Pinpoint the cell where the given text exists, returning its (x, y) midpoint coordinate. 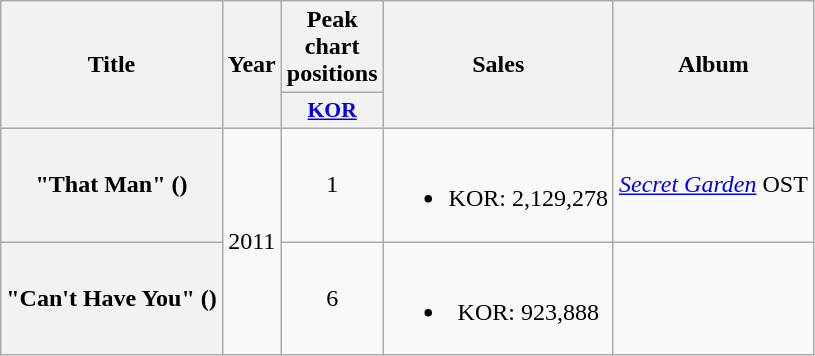
KOR (332, 111)
Secret Garden OST (713, 184)
KOR: 2,129,278 (498, 184)
KOR: 923,888 (498, 298)
Peak chart positions (332, 47)
"Can't Have You" () (112, 298)
Title (112, 65)
2011 (252, 241)
Sales (498, 65)
6 (332, 298)
Album (713, 65)
1 (332, 184)
Year (252, 65)
"That Man" () (112, 184)
